Output the [x, y] coordinate of the center of the cell containing the given text.  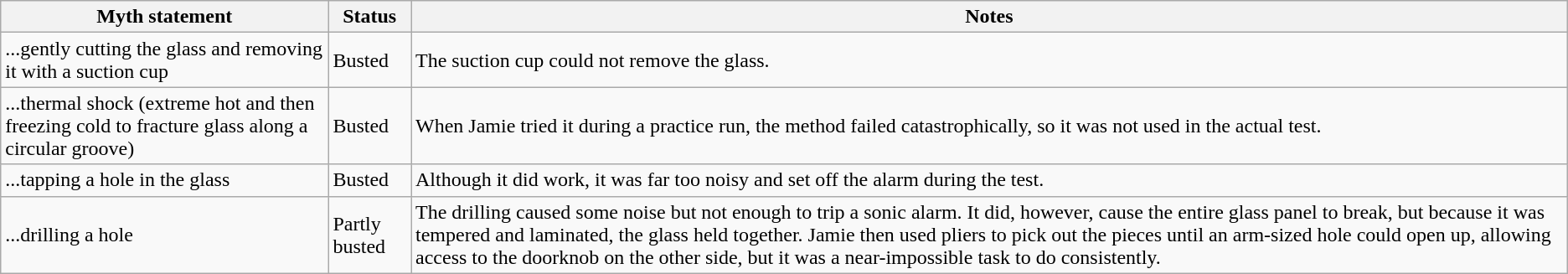
The suction cup could not remove the glass. [988, 60]
...drilling a hole [164, 235]
...thermal shock (extreme hot and then freezing cold to fracture glass along a circular groove) [164, 126]
Status [370, 17]
...gently cutting the glass and removing it with a suction cup [164, 60]
Myth statement [164, 17]
Although it did work, it was far too noisy and set off the alarm during the test. [988, 180]
...tapping a hole in the glass [164, 180]
Notes [988, 17]
When Jamie tried it during a practice run, the method failed catastrophically, so it was not used in the actual test. [988, 126]
Partly busted [370, 235]
